Extract the [x, y] coordinate from the center of the cell holding the provided text.  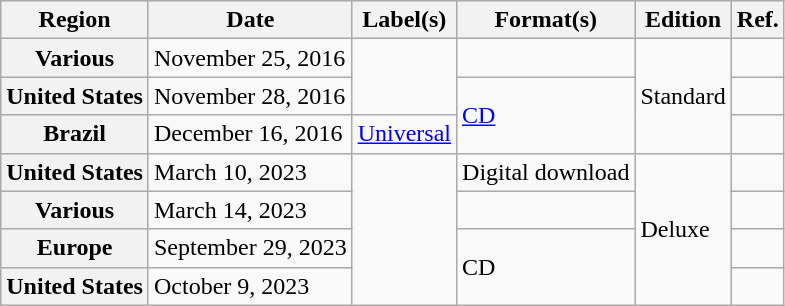
Edition [683, 20]
Region [75, 20]
October 9, 2023 [250, 286]
November 28, 2016 [250, 96]
Date [250, 20]
December 16, 2016 [250, 134]
Brazil [75, 134]
March 14, 2023 [250, 210]
Digital download [546, 172]
March 10, 2023 [250, 172]
Ref. [758, 20]
November 25, 2016 [250, 58]
Standard [683, 96]
Europe [75, 248]
Format(s) [546, 20]
Label(s) [404, 20]
September 29, 2023 [250, 248]
Deluxe [683, 229]
Universal [404, 134]
